From the cell containing the given text, extract its center point as (X, Y) coordinate. 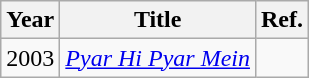
Ref. (282, 20)
Year (30, 20)
Title (158, 20)
Pyar Hi Pyar Mein (158, 58)
2003 (30, 58)
